Determine the [X, Y] coordinate at the center of the cell enclosing the given text.  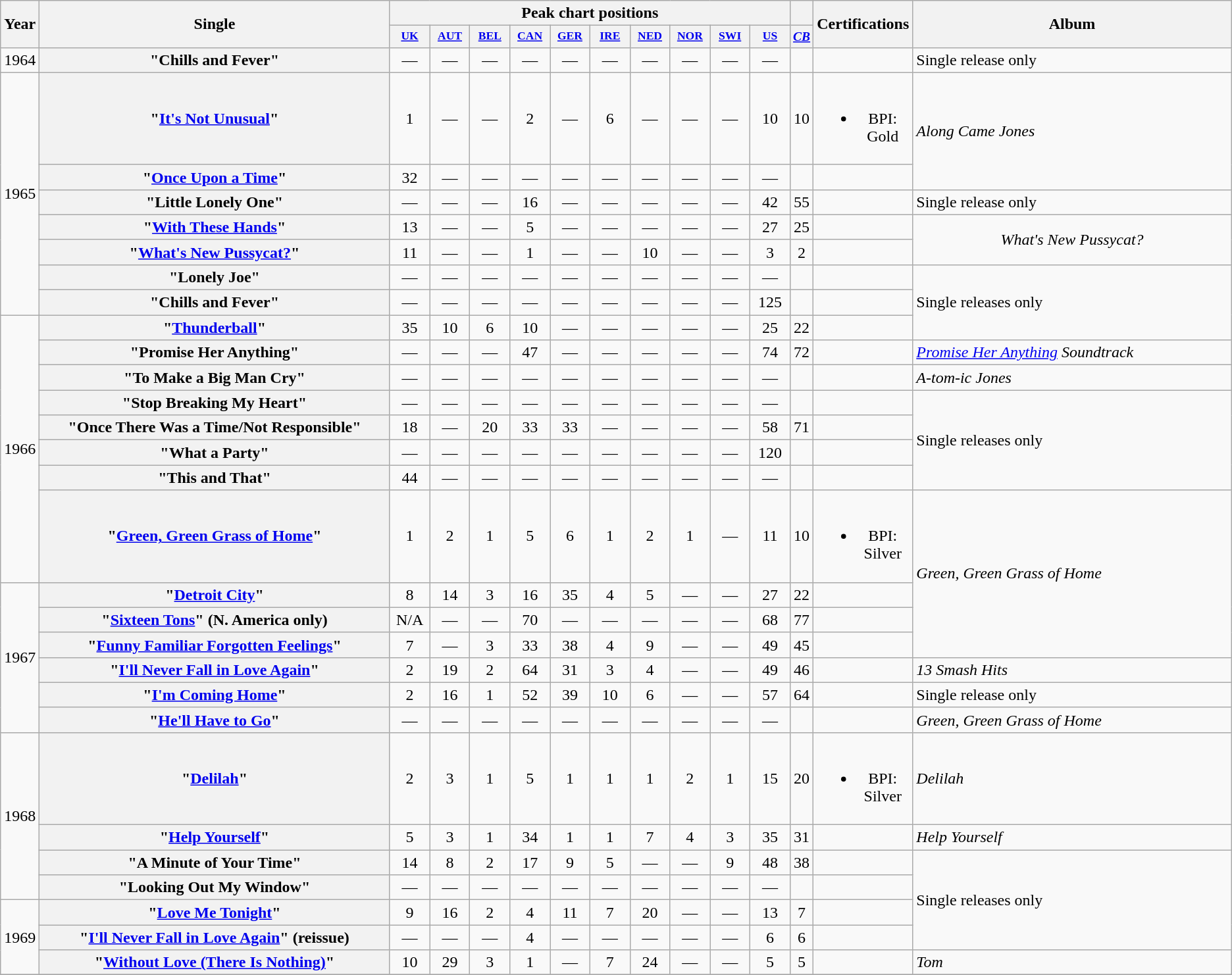
"I'll Never Fall in Love Again" [215, 670]
58 [770, 428]
Single [215, 24]
1969 [20, 938]
15 [770, 778]
"A Minute of Your Time" [215, 863]
IRE [609, 37]
Promise Her Anything Soundtrack [1072, 353]
1964 [20, 60]
70 [530, 620]
"Lonely Joe" [215, 277]
47 [530, 353]
Tom [1072, 963]
77 [802, 620]
"Sixteen Tons" (N. America only) [215, 620]
52 [530, 695]
1967 [20, 657]
19 [450, 670]
"Stop Breaking My Heart" [215, 403]
NED [650, 37]
18 [409, 428]
"It's Not Unusual" [215, 118]
Delilah [1072, 778]
Along Came Jones [1072, 131]
"Green, Green Grass of Home" [215, 536]
24 [650, 963]
NOR [690, 37]
120 [770, 453]
1966 [20, 449]
AUT [450, 37]
"Funny Familiar Forgotten Feelings" [215, 645]
"Delilah" [215, 778]
29 [450, 963]
72 [802, 353]
What's New Pussycat? [1072, 239]
68 [770, 620]
N/A [409, 620]
"I'll Never Fall in Love Again" (reissue) [215, 938]
"Once Upon a Time" [215, 177]
"He'll Have to Go" [215, 720]
"Love Me Tonight" [215, 913]
"Promise Her Anything" [215, 353]
CB [802, 37]
CAN [530, 37]
GER [570, 37]
46 [802, 670]
Help Yourself [1072, 838]
SWI [731, 37]
55 [802, 202]
Album [1072, 24]
UK [409, 37]
Certifications [863, 24]
"To Make a Big Man Cry" [215, 378]
57 [770, 695]
"Detroit City" [215, 595]
"Thunderball" [215, 328]
BEL [490, 37]
"With These Hands" [215, 227]
"I'm Coming Home" [215, 695]
Year [20, 24]
125 [770, 303]
39 [570, 695]
1965 [20, 193]
"Help Yourself" [215, 838]
48 [770, 863]
"What a Party" [215, 453]
"What's New Pussycat?" [215, 252]
17 [530, 863]
A-tom-ic Jones [1072, 378]
71 [802, 428]
44 [409, 478]
"Without Love (There Is Nothing)" [215, 963]
Peak chart positions [590, 13]
34 [530, 838]
"Once There Was a Time/Not Responsible" [215, 428]
US [770, 37]
32 [409, 177]
45 [802, 645]
"Looking Out My Window" [215, 888]
13 Smash Hits [1072, 670]
74 [770, 353]
1968 [20, 816]
"This and That" [215, 478]
BPI: Gold [863, 118]
"Little Lonely One" [215, 202]
42 [770, 202]
